Search for the cell housing the specified text and yield its (X, Y) center coordinate. 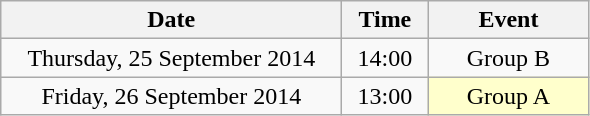
Group B (508, 58)
Thursday, 25 September 2014 (172, 58)
13:00 (385, 96)
Event (508, 20)
14:00 (385, 58)
Time (385, 20)
Date (172, 20)
Friday, 26 September 2014 (172, 96)
Group A (508, 96)
